Extract the (x, y) coordinate from the center of the cell holding the provided text.  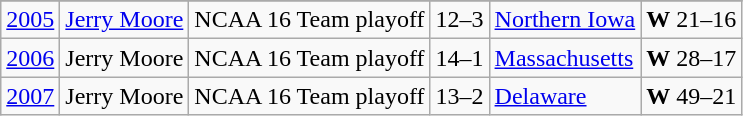
2007 (30, 96)
13–2 (460, 96)
Delaware (565, 96)
12–3 (460, 20)
Massachusetts (565, 58)
W 49–21 (692, 96)
Northern Iowa (565, 20)
2005 (30, 20)
W 21–16 (692, 20)
14–1 (460, 58)
W 28–17 (692, 58)
2006 (30, 58)
